Extract the [X, Y] coordinate from the center of the cell holding the provided text.  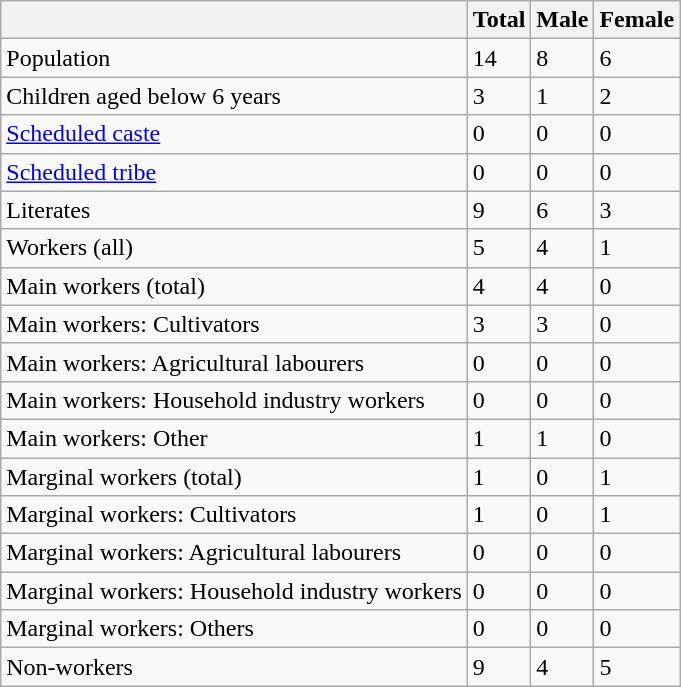
Population [234, 58]
Children aged below 6 years [234, 96]
Male [562, 20]
Main workers: Other [234, 438]
Scheduled tribe [234, 172]
Main workers: Household industry workers [234, 400]
Workers (all) [234, 248]
14 [499, 58]
Main workers: Cultivators [234, 324]
Marginal workers: Cultivators [234, 515]
Marginal workers: Household industry workers [234, 591]
Literates [234, 210]
Marginal workers: Others [234, 629]
Main workers (total) [234, 286]
2 [637, 96]
Marginal workers: Agricultural labourers [234, 553]
Main workers: Agricultural labourers [234, 362]
Marginal workers (total) [234, 477]
8 [562, 58]
Total [499, 20]
Non-workers [234, 667]
Female [637, 20]
Scheduled caste [234, 134]
